Pinpoint the cell where the given text exists, returning its [X, Y] midpoint coordinate. 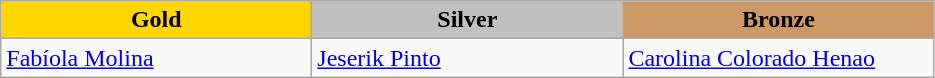
Bronze [778, 20]
Silver [468, 20]
Jeserik Pinto [468, 58]
Carolina Colorado Henao [778, 58]
Fabíola Molina [156, 58]
Gold [156, 20]
